Output the (X, Y) coordinate of the center of the cell containing the given text.  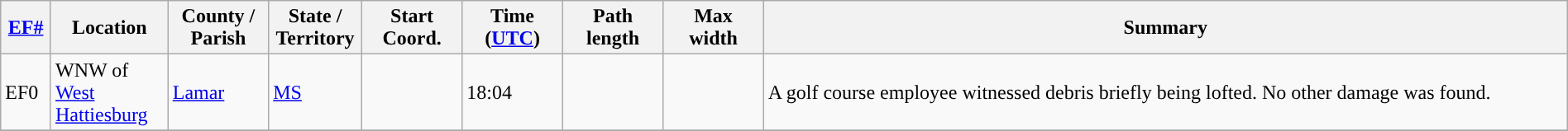
EF0 (26, 92)
MS (316, 92)
County / Parish (218, 28)
18:04 (513, 92)
Location (109, 28)
WNW of West Hattiesburg (109, 92)
Max width (713, 28)
Lamar (218, 92)
EF# (26, 28)
A golf course employee witnessed debris briefly being lofted. No other damage was found. (1165, 92)
State / Territory (316, 28)
Start Coord. (412, 28)
Time (UTC) (513, 28)
Summary (1165, 28)
Path length (612, 28)
